Return (x, y) of the center of cell containing provided text 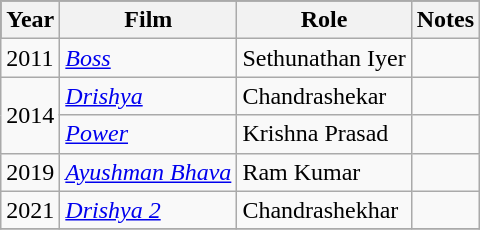
Ram Kumar (324, 172)
Krishna Prasad (324, 134)
Drishya (148, 96)
Chandrashekhar (324, 210)
Role (324, 20)
2021 (30, 210)
Year (30, 20)
Film (148, 20)
Boss (148, 58)
Chandrashekar (324, 96)
Ayushman Bhava (148, 172)
2019 (30, 172)
Sethunathan Iyer (324, 58)
Notes (445, 20)
Drishya 2 (148, 210)
2014 (30, 115)
2011 (30, 58)
Power (148, 134)
